From the cell containing the given text, extract its center point as (X, Y) coordinate. 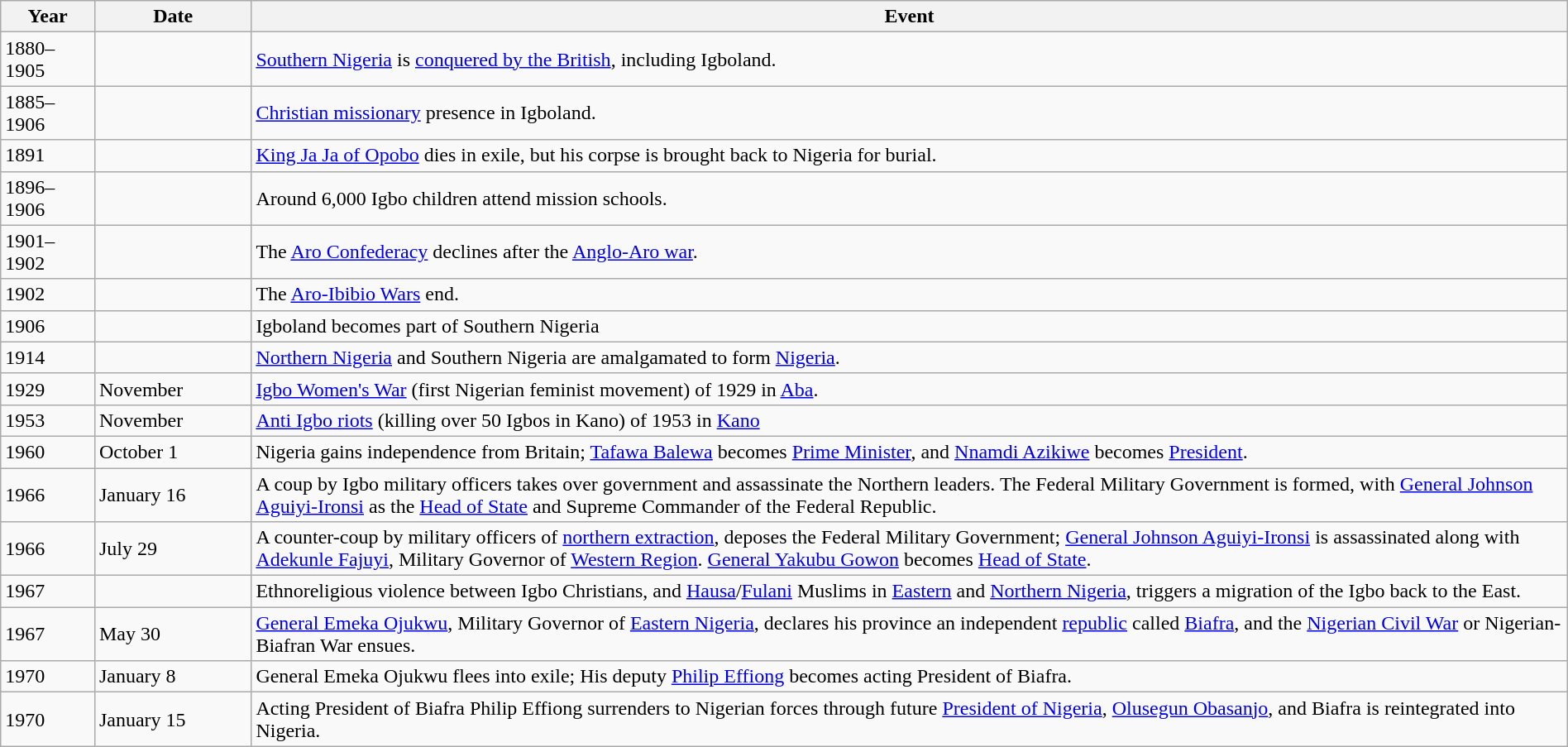
1885–1906 (48, 113)
1902 (48, 294)
July 29 (172, 549)
January 16 (172, 495)
1901–1902 (48, 251)
January 8 (172, 677)
1914 (48, 357)
1929 (48, 389)
Year (48, 17)
Anti Igbo riots (killing over 50 Igbos in Kano) of 1953 in Kano (910, 420)
1906 (48, 326)
1953 (48, 420)
The Aro-Ibibio Wars end. (910, 294)
Igboland becomes part of Southern Nigeria (910, 326)
Nigeria gains independence from Britain; Tafawa Balewa becomes Prime Minister, and Nnamdi Azikiwe becomes President. (910, 452)
1880–1905 (48, 60)
Igbo Women's War (first Nigerian feminist movement) of 1929 in Aba. (910, 389)
Southern Nigeria is conquered by the British, including Igboland. (910, 60)
Event (910, 17)
1960 (48, 452)
January 15 (172, 720)
Northern Nigeria and Southern Nigeria are amalgamated to form Nigeria. (910, 357)
Around 6,000 Igbo children attend mission schools. (910, 199)
Christian missionary presence in Igboland. (910, 113)
General Emeka Ojukwu flees into exile; His deputy Philip Effiong becomes acting President of Biafra. (910, 677)
1896–1906 (48, 199)
King Ja Ja of Opobo dies in exile, but his corpse is brought back to Nigeria for burial. (910, 156)
The Aro Confederacy declines after the Anglo-Aro war. (910, 251)
Date (172, 17)
October 1 (172, 452)
1891 (48, 156)
May 30 (172, 634)
